Pinpoint the cell where the given text exists, returning its (x, y) midpoint coordinate. 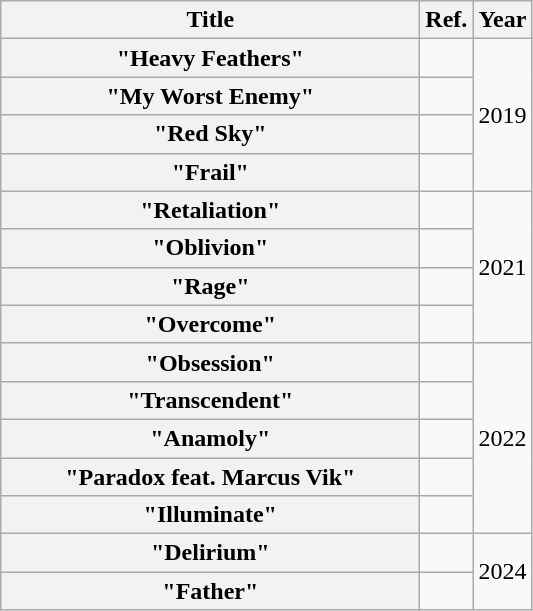
"Transcendent" (210, 400)
2022 (502, 438)
"Anamoly" (210, 438)
"Heavy Feathers" (210, 58)
"Rage" (210, 286)
2024 (502, 572)
2021 (502, 267)
"Illuminate" (210, 515)
"Father" (210, 591)
"Overcome" (210, 324)
Year (502, 20)
"Red Sky" (210, 134)
"Delirium" (210, 553)
"Frail" (210, 172)
"Paradox feat. Marcus Vik" (210, 477)
Title (210, 20)
2019 (502, 115)
"Retaliation" (210, 210)
"Oblivion" (210, 248)
"Obsession" (210, 362)
Ref. (446, 20)
"My Worst Enemy" (210, 96)
